Determine the (X, Y) coordinate at the center of the cell enclosing the given text.  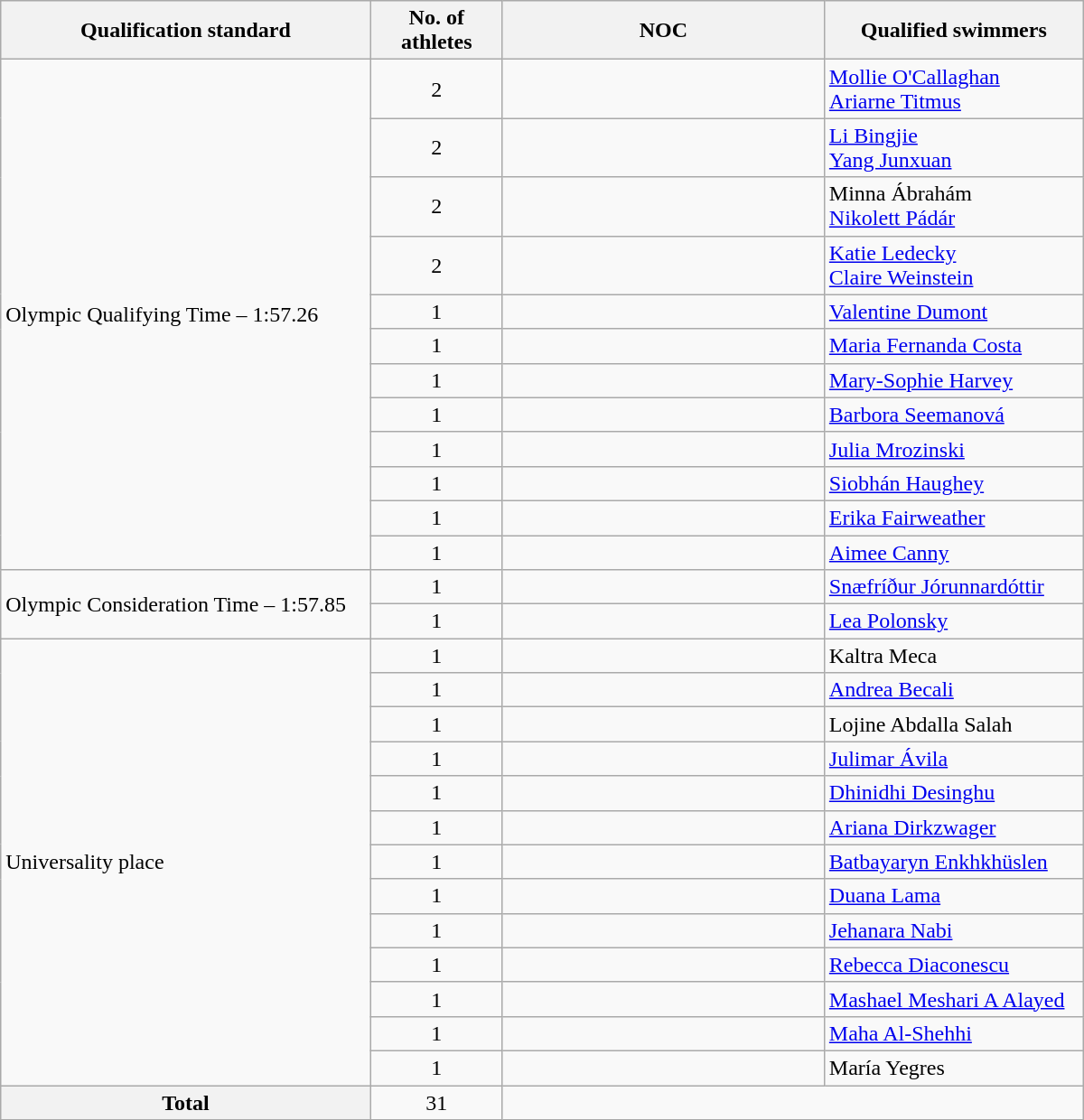
Olympic Qualifying Time – 1:57.26 (186, 314)
Total (186, 1103)
María Yegres (954, 1068)
Qualification standard (186, 31)
Minna ÁbrahámNikolett Pádár (954, 206)
NOC (663, 31)
Mary-Sophie Harvey (954, 380)
Mashael Meshari A Alayed (954, 999)
Aimee Canny (954, 552)
Li BingjieYang Junxuan (954, 148)
Duana Lama (954, 896)
Qualified swimmers (954, 31)
Barbora Seemanová (954, 415)
Kaltra Meca (954, 656)
31 (436, 1103)
Universality place (186, 862)
Ariana Dirkzwager (954, 827)
Mollie O'CallaghanAriarne Titmus (954, 89)
Lojine Abdalla Salah (954, 724)
Snæfríður Jórunnardóttir (954, 587)
Jehanara Nabi (954, 930)
Siobhán Haughey (954, 483)
Julia Mrozinski (954, 449)
Erika Fairweather (954, 518)
Julimar Ávila (954, 759)
Batbayaryn Enkhkhüslen (954, 862)
Andrea Becali (954, 690)
Katie LedeckyClaire Weinstein (954, 266)
Olympic Consideration Time – 1:57.85 (186, 604)
Maria Fernanda Costa (954, 346)
Valentine Dumont (954, 312)
No. of athletes (436, 31)
Maha Al-Shehhi (954, 1033)
Rebecca Diaconescu (954, 965)
Dhinidhi Desinghu (954, 793)
Lea Polonsky (954, 621)
